Capture the cell that displays the provided text and extract its (x, y) central coordinate. 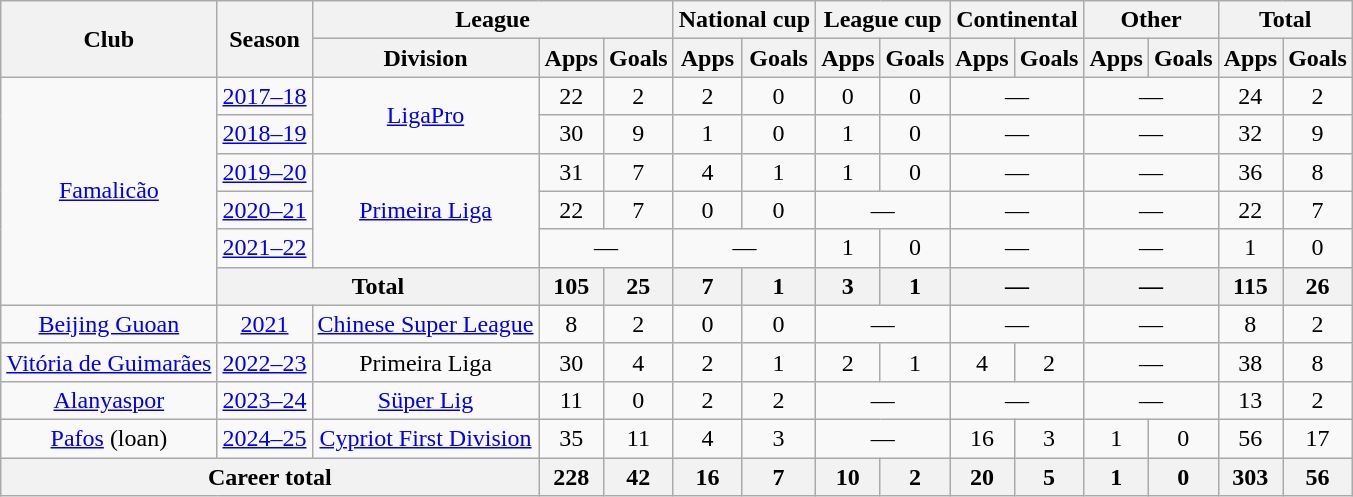
24 (1250, 96)
Club (109, 39)
2018–19 (264, 134)
25 (638, 286)
2024–25 (264, 438)
Career total (270, 477)
10 (848, 477)
20 (982, 477)
35 (571, 438)
303 (1250, 477)
26 (1318, 286)
League cup (883, 20)
Beijing Guoan (109, 324)
Cypriot First Division (426, 438)
Alanyaspor (109, 400)
115 (1250, 286)
36 (1250, 172)
31 (571, 172)
2020–21 (264, 210)
5 (1049, 477)
Famalicão (109, 191)
32 (1250, 134)
2023–24 (264, 400)
Continental (1017, 20)
2021 (264, 324)
LigaPro (426, 115)
2021–22 (264, 248)
228 (571, 477)
2017–18 (264, 96)
Division (426, 58)
105 (571, 286)
Vitória de Guimarães (109, 362)
42 (638, 477)
Süper Lig (426, 400)
Pafos (loan) (109, 438)
38 (1250, 362)
Chinese Super League (426, 324)
League (492, 20)
Other (1151, 20)
13 (1250, 400)
17 (1318, 438)
2019–20 (264, 172)
2022–23 (264, 362)
Season (264, 39)
National cup (744, 20)
